Detect which cell encompasses the target text, then output its [X, Y] center coordinate. 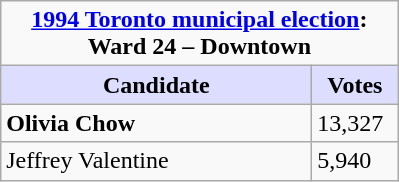
5,940 [355, 161]
Olivia Chow [156, 123]
1994 Toronto municipal election: Ward 24 – Downtown [200, 34]
13,327 [355, 123]
Candidate [156, 85]
Jeffrey Valentine [156, 161]
Votes [355, 85]
